Return [X, Y] of the center of cell containing provided text 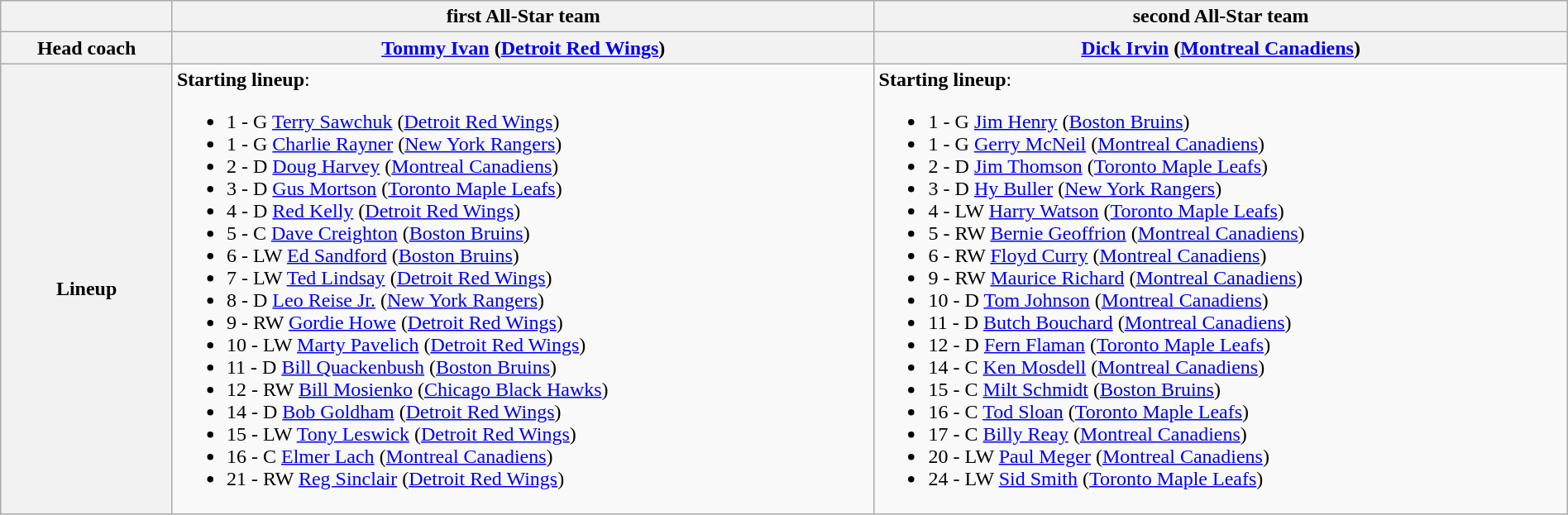
Dick Irvin (Montreal Canadiens) [1221, 48]
Head coach [87, 48]
second All-Star team [1221, 17]
Lineup [87, 289]
first All-Star team [523, 17]
Tommy Ivan (Detroit Red Wings) [523, 48]
